Detect which cell encompasses the target text, then output its (X, Y) center coordinate. 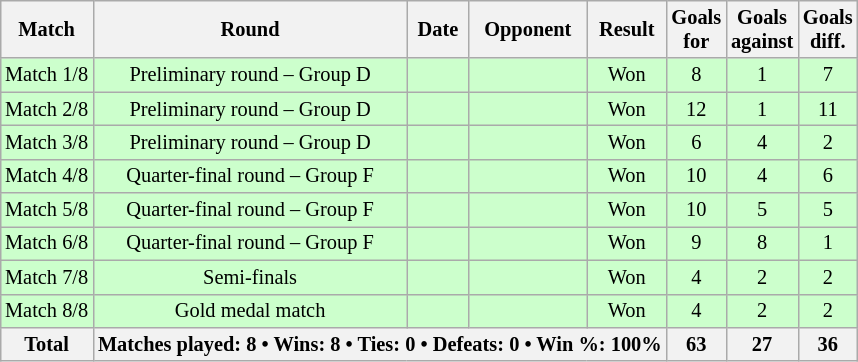
Match 6/8 (46, 243)
Match 8/8 (46, 311)
Match 1/8 (46, 75)
Match 3/8 (46, 142)
Result (627, 29)
36 (828, 344)
Date (438, 29)
Semi-finals (250, 277)
Goalsagainst (762, 29)
Match 4/8 (46, 176)
Matches played: 8 • Wins: 8 • Ties: 0 • Defeats: 0 • Win %: 100% (380, 344)
63 (697, 344)
11 (828, 109)
Goalsdiff. (828, 29)
Match (46, 29)
Match 5/8 (46, 210)
Total (46, 344)
9 (697, 243)
Goalsfor (697, 29)
Match 7/8 (46, 277)
27 (762, 344)
Match 2/8 (46, 109)
Opponent (528, 29)
12 (697, 109)
Round (250, 29)
7 (828, 75)
Gold medal match (250, 311)
